Search for the cell housing the specified text and yield its [x, y] center coordinate. 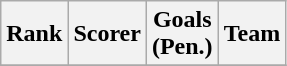
Rank [34, 34]
Goals(Pen.) [182, 34]
Team [252, 34]
Scorer [108, 34]
